From the cell containing the given text, extract its center point as (x, y) coordinate. 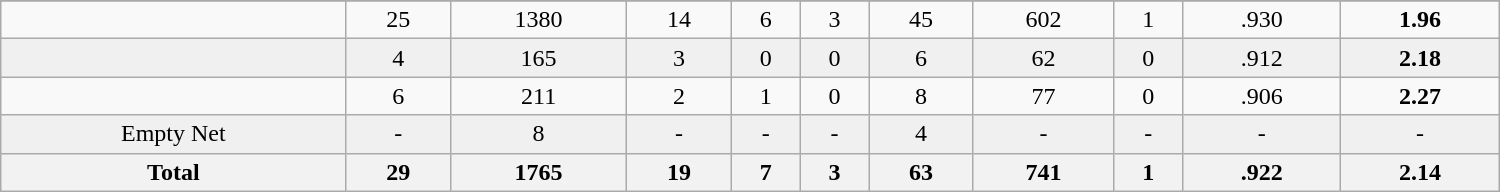
.906 (1262, 96)
741 (1043, 172)
.930 (1262, 20)
2.18 (1420, 58)
1.96 (1420, 20)
62 (1043, 58)
14 (680, 20)
211 (538, 96)
602 (1043, 20)
45 (922, 20)
Empty Net (174, 134)
Total (174, 172)
1765 (538, 172)
7 (766, 172)
19 (680, 172)
165 (538, 58)
.922 (1262, 172)
2 (680, 96)
2.27 (1420, 96)
25 (398, 20)
.912 (1262, 58)
29 (398, 172)
77 (1043, 96)
2.14 (1420, 172)
63 (922, 172)
1380 (538, 20)
